Scan for the cell matching the given text and deliver its [x, y] coordinate at center. 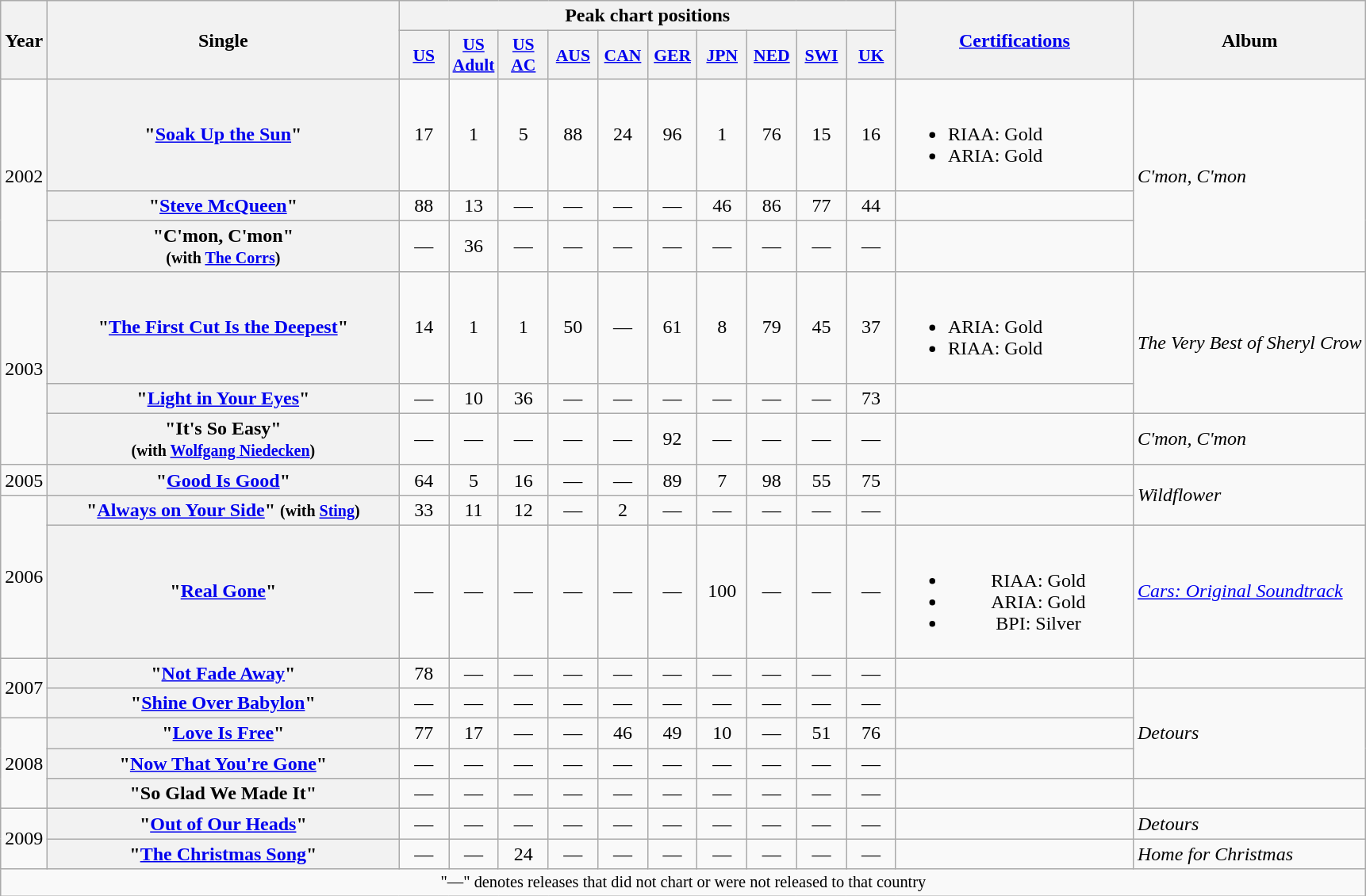
45 [822, 327]
"The First Cut Is the Deepest" [224, 327]
55 [822, 480]
"Good Is Good" [224, 480]
2002 [24, 176]
AUS [573, 56]
"The Christmas Song" [224, 854]
Peak chart positions [647, 16]
2007 [24, 688]
Certifications [1014, 40]
2008 [24, 764]
2 [624, 510]
"Now That You're Gone" [224, 764]
11 [474, 510]
92 [673, 439]
44 [871, 205]
The Very Best of Sheryl Crow [1249, 343]
51 [822, 733]
ARIA: GoldRIAA: Gold [1014, 327]
86 [773, 205]
89 [673, 480]
Single [224, 40]
50 [573, 327]
"Not Fade Away" [224, 673]
JPN [722, 56]
"So Glad We Made It" [224, 794]
SWI [822, 56]
"Always on Your Side" (with Sting) [224, 510]
"C'mon, C'mon" (with The Corrs) [224, 246]
2006 [24, 576]
Year [24, 40]
2005 [24, 480]
"Soak Up the Sun" [224, 135]
49 [673, 733]
NED [773, 56]
Wildflower [1249, 495]
"Out of Our Heads" [224, 824]
"Steve McQueen" [224, 205]
78 [424, 673]
Cars: Original Soundtrack [1249, 592]
"—" denotes releases that did not chart or were not released to that country [684, 883]
US Adult [474, 56]
GER [673, 56]
US AC [524, 56]
64 [424, 480]
73 [871, 398]
15 [822, 135]
7 [722, 480]
100 [722, 592]
98 [773, 480]
"Real Gone" [224, 592]
33 [424, 510]
75 [871, 480]
RIAA: GoldARIA: Gold [1014, 135]
8 [722, 327]
"Love Is Free" [224, 733]
"It's So Easy" (with Wolfgang Niedecken) [224, 439]
14 [424, 327]
79 [773, 327]
"Light in Your Eyes" [224, 398]
37 [871, 327]
Home for Christmas [1249, 854]
2009 [24, 839]
2003 [24, 368]
96 [673, 135]
12 [524, 510]
Album [1249, 40]
CAN [624, 56]
RIAA: GoldARIA: GoldBPI: Silver [1014, 592]
UK [871, 56]
US [424, 56]
13 [474, 205]
"Shine Over Babylon" [224, 703]
61 [673, 327]
